Output the (X, Y) coordinate of the center of the cell containing the given text.  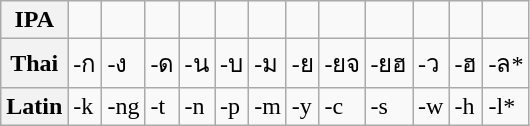
-บ (232, 64)
Thai (34, 64)
-ย (302, 64)
IPA (34, 20)
-t (162, 106)
-น (197, 64)
-n (197, 106)
-ง (124, 64)
-ฮ (466, 64)
-ยจ (342, 64)
-y (302, 106)
-s (389, 106)
-ด (162, 64)
-p (232, 106)
-l* (506, 106)
-ล* (506, 64)
-w (430, 106)
Latin (34, 106)
-m (268, 106)
-ng (124, 106)
-k (85, 106)
-ว (430, 64)
-h (466, 106)
-c (342, 106)
-ก (85, 64)
-ม (268, 64)
-ยฮ (389, 64)
